For the text-containing cell, return its midpoint in (X, Y) coordinate format. 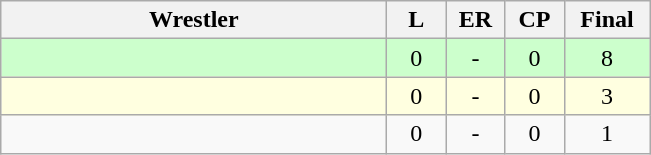
8 (607, 58)
Final (607, 20)
3 (607, 96)
L (416, 20)
ER (476, 20)
1 (607, 134)
Wrestler (194, 20)
CP (534, 20)
